Capture the cell that displays the provided text and extract its [x, y] central coordinate. 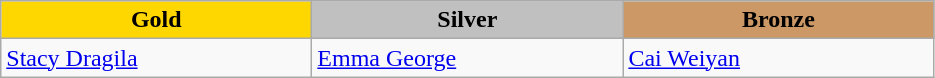
Silver [468, 20]
Bronze [778, 20]
Stacy Dragila [156, 58]
Cai Weiyan [778, 58]
Gold [156, 20]
Emma George [468, 58]
